From the cell containing the given text, extract its center point as [x, y] coordinate. 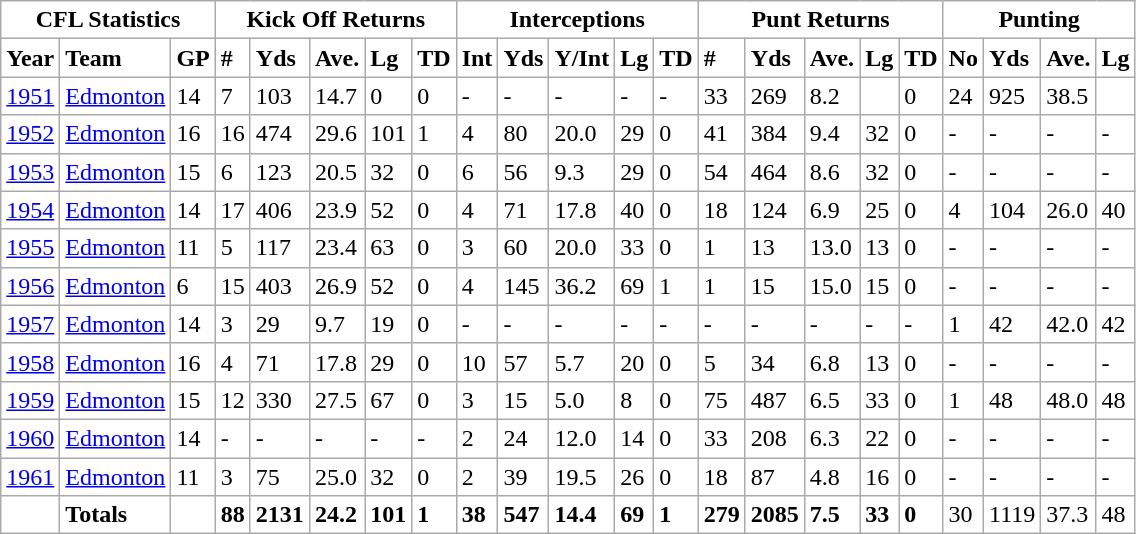
Y/Int [582, 58]
1119 [1012, 515]
Year [30, 58]
26.0 [1068, 210]
487 [774, 400]
20.5 [336, 172]
27.5 [336, 400]
279 [722, 515]
19 [388, 324]
39 [524, 477]
34 [774, 362]
8 [634, 400]
1960 [30, 438]
6.8 [832, 362]
GP [193, 58]
54 [722, 172]
1951 [30, 96]
104 [1012, 210]
269 [774, 96]
CFL Statistics [108, 20]
8.2 [832, 96]
Punt Returns [820, 20]
123 [280, 172]
80 [524, 134]
403 [280, 286]
14.4 [582, 515]
63 [388, 248]
Totals [116, 515]
5.0 [582, 400]
1954 [30, 210]
23.9 [336, 210]
22 [880, 438]
67 [388, 400]
25.0 [336, 477]
20 [634, 362]
No [963, 58]
9.4 [832, 134]
Kick Off Returns [336, 20]
103 [280, 96]
5.7 [582, 362]
6.9 [832, 210]
1956 [30, 286]
37.3 [1068, 515]
1955 [30, 248]
6.5 [832, 400]
Interceptions [577, 20]
4.8 [832, 477]
38.5 [1068, 96]
30 [963, 515]
124 [774, 210]
42.0 [1068, 324]
10 [477, 362]
48.0 [1068, 400]
1959 [30, 400]
406 [280, 210]
1958 [30, 362]
2131 [280, 515]
9.7 [336, 324]
7.5 [832, 515]
Int [477, 58]
26.9 [336, 286]
19.5 [582, 477]
17 [232, 210]
474 [280, 134]
7 [232, 96]
6.3 [832, 438]
14.7 [336, 96]
145 [524, 286]
Punting [1039, 20]
384 [774, 134]
36.2 [582, 286]
330 [280, 400]
60 [524, 248]
925 [1012, 96]
1952 [30, 134]
8.6 [832, 172]
464 [774, 172]
12.0 [582, 438]
29.6 [336, 134]
38 [477, 515]
1953 [30, 172]
117 [280, 248]
2085 [774, 515]
12 [232, 400]
1961 [30, 477]
23.4 [336, 248]
9.3 [582, 172]
Team [116, 58]
13.0 [832, 248]
24.2 [336, 515]
547 [524, 515]
25 [880, 210]
57 [524, 362]
15.0 [832, 286]
26 [634, 477]
1957 [30, 324]
88 [232, 515]
87 [774, 477]
56 [524, 172]
208 [774, 438]
41 [722, 134]
